Return the (X, Y) coordinate for the center point of the cell that contains the specified text.  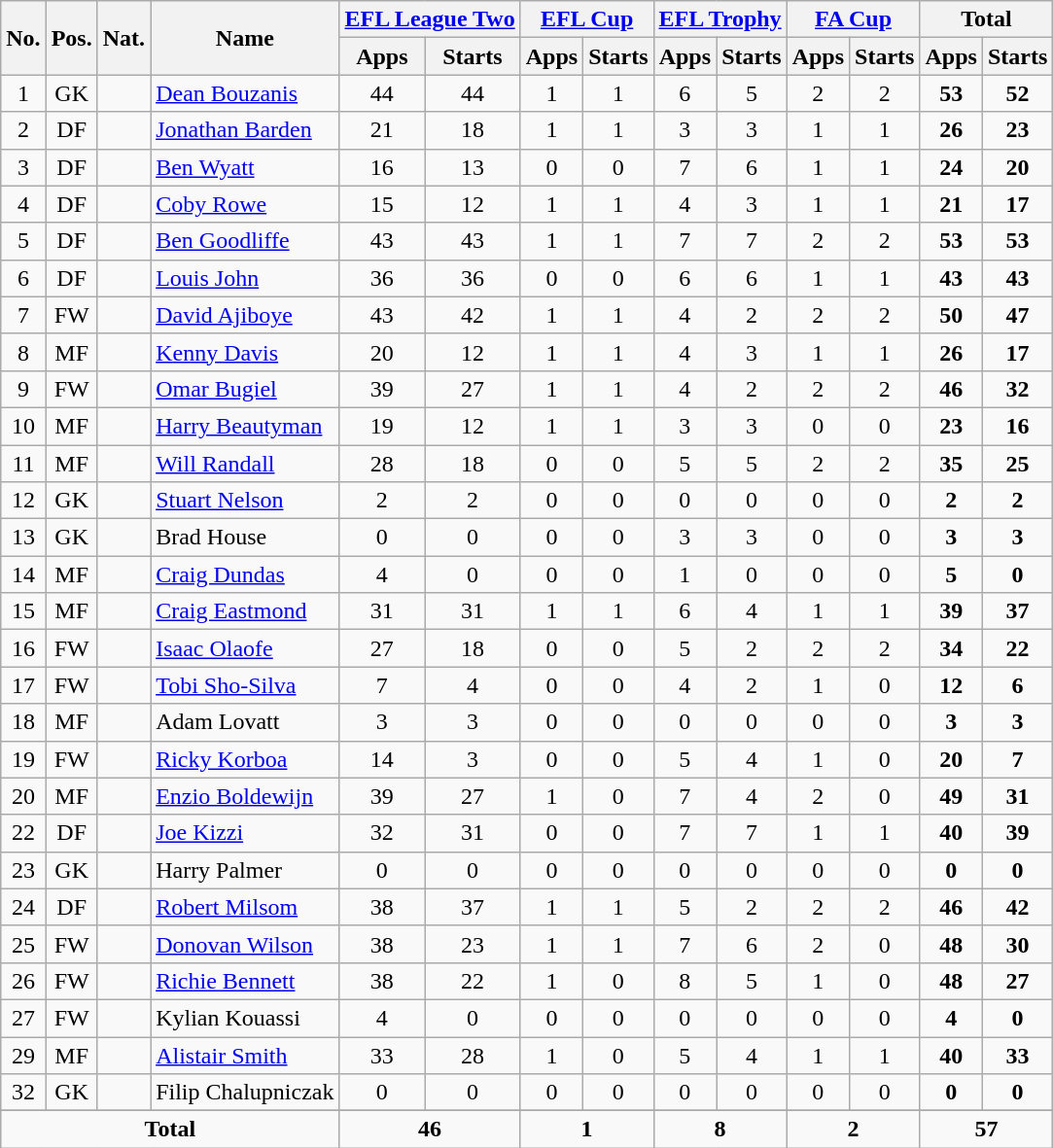
Dean Bouzanis (245, 93)
Kylian Kouassi (245, 1018)
Robert Milsom (245, 907)
FA Cup (854, 19)
11 (23, 464)
Pos. (72, 38)
50 (951, 315)
Joe Kizzi (245, 833)
Name (245, 38)
10 (23, 426)
Tobi Sho-Silva (245, 685)
Adam Lovatt (245, 722)
Alistair Smith (245, 1055)
Nat. (123, 38)
Harry Palmer (245, 870)
Enzio Boldewijn (245, 796)
Ben Wyatt (245, 167)
Kenny Davis (245, 352)
EFL Trophy (720, 19)
Craig Dundas (245, 574)
57 (986, 1130)
Richie Bennett (245, 981)
47 (1017, 315)
Craig Eastmond (245, 611)
Donovan Wilson (245, 944)
Omar Bugiel (245, 389)
Ben Goodliffe (245, 241)
Will Randall (245, 464)
49 (951, 796)
34 (951, 648)
30 (1017, 944)
David Ajiboye (245, 315)
Brad House (245, 538)
No. (23, 38)
EFL League Two (430, 19)
EFL Cup (587, 19)
Jonathan Barden (245, 130)
Harry Beautyman (245, 426)
Ricky Korboa (245, 759)
Louis John (245, 278)
9 (23, 389)
35 (951, 464)
Isaac Olaofe (245, 648)
Coby Rowe (245, 204)
Filip Chalupniczak (245, 1093)
52 (1017, 93)
Stuart Nelson (245, 501)
29 (23, 1055)
